Scan for the cell matching the given text and deliver its (X, Y) coordinate at center. 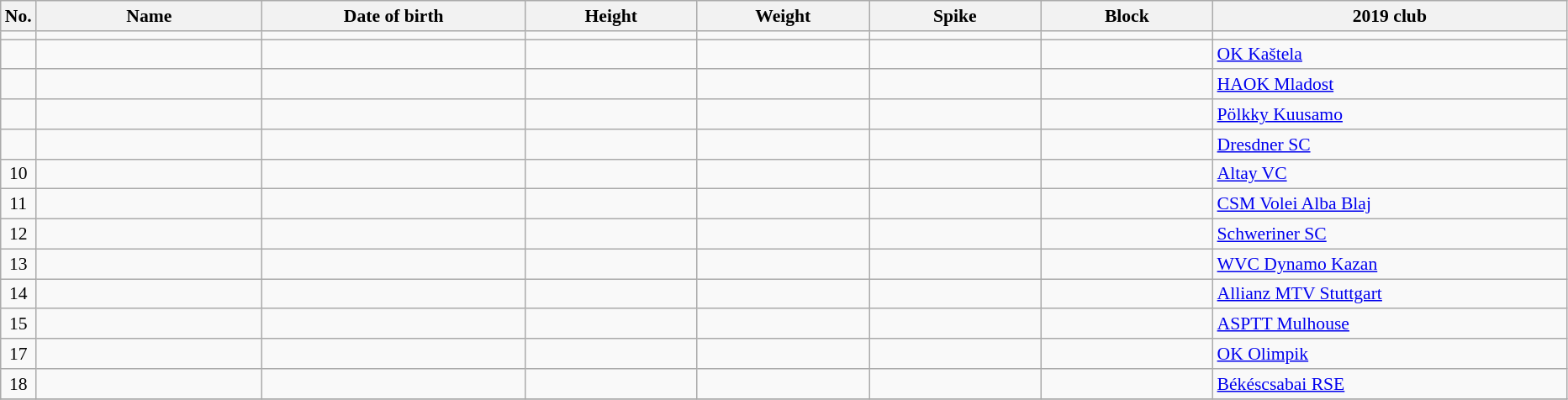
Weight (784, 16)
Dresdner SC (1391, 145)
10 (18, 174)
Allianz MTV Stuttgart (1391, 294)
Spike (955, 16)
Date of birth (393, 16)
ASPTT Mulhouse (1391, 324)
Height (610, 16)
11 (18, 204)
OK Kaštela (1391, 55)
CSM Volei Alba Blaj (1391, 204)
Altay VC (1391, 174)
Name (150, 16)
HAOK Mladost (1391, 85)
15 (18, 324)
12 (18, 234)
Block (1127, 16)
17 (18, 354)
OK Olimpik (1391, 354)
WVC Dynamo Kazan (1391, 264)
18 (18, 384)
13 (18, 264)
Pölkky Kuusamo (1391, 114)
Schweriner SC (1391, 234)
2019 club (1391, 16)
14 (18, 294)
No. (18, 16)
Békéscsabai RSE (1391, 384)
